Identify which cell holds the provided text, then report its (x, y) central coordinate. 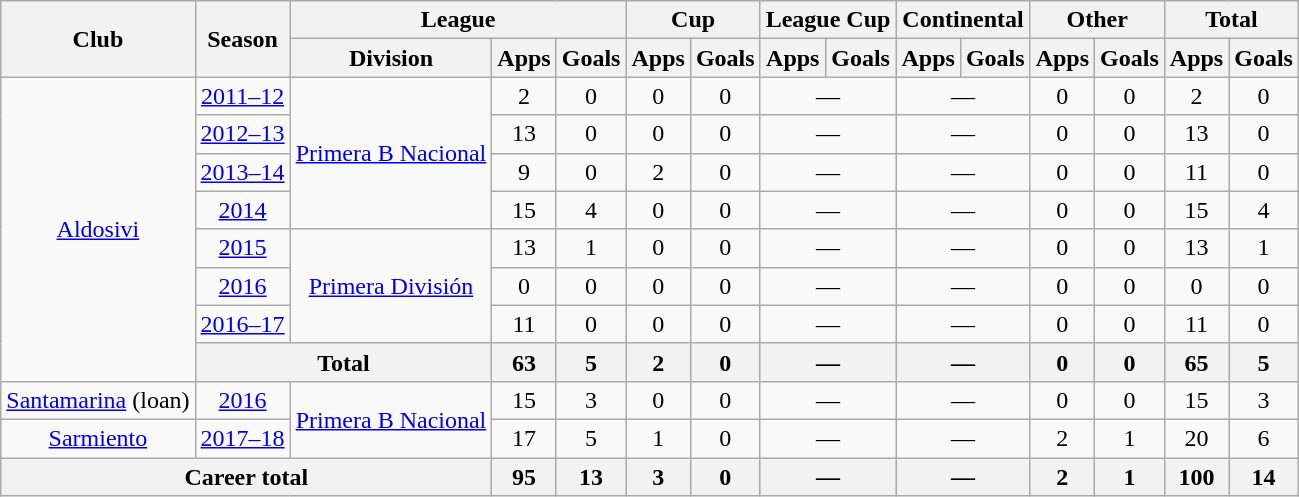
Career total (246, 477)
100 (1196, 477)
2013–14 (242, 172)
95 (524, 477)
Other (1097, 20)
63 (524, 362)
Division (391, 58)
2017–18 (242, 438)
Cup (693, 20)
14 (1264, 477)
2015 (242, 248)
Continental (963, 20)
2016–17 (242, 324)
League Cup (828, 20)
65 (1196, 362)
6 (1264, 438)
2014 (242, 210)
Club (98, 39)
Primera División (391, 286)
20 (1196, 438)
Season (242, 39)
9 (524, 172)
17 (524, 438)
Sarmiento (98, 438)
Aldosivi (98, 229)
League (458, 20)
2011–12 (242, 96)
Santamarina (loan) (98, 400)
2012–13 (242, 134)
